Search for the cell housing the specified text and yield its [X, Y] center coordinate. 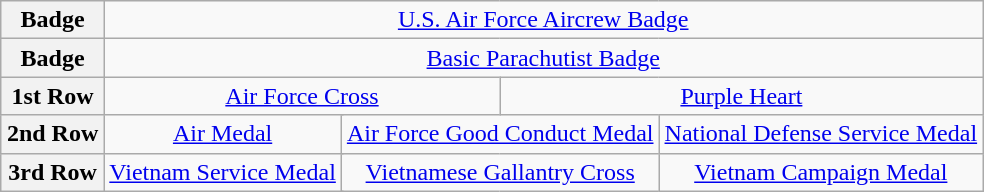
Air Force Good Conduct Medal [500, 134]
Vietnamese Gallantry Cross [500, 172]
Vietnam Service Medal [223, 172]
Vietnam Campaign Medal [821, 172]
Air Force Cross [302, 96]
2nd Row [52, 134]
Basic Parachutist Badge [544, 58]
3rd Row [52, 172]
U.S. Air Force Aircrew Badge [544, 20]
1st Row [52, 96]
Purple Heart [741, 96]
Air Medal [223, 134]
National Defense Service Medal [821, 134]
